Scan for the cell matching the given text and deliver its [x, y] coordinate at center. 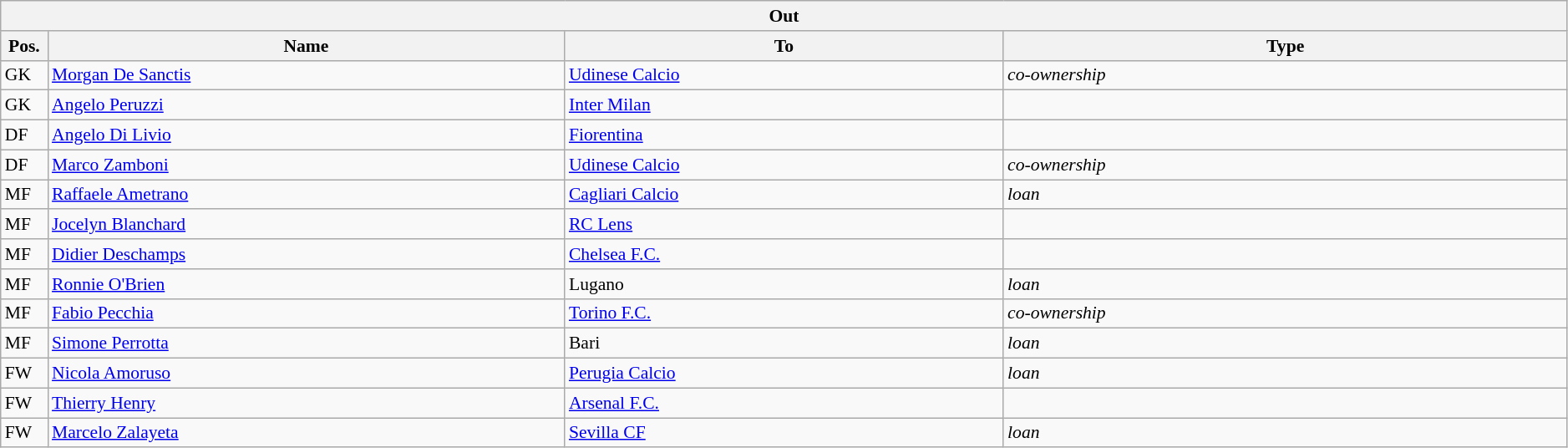
Type [1285, 46]
Out [784, 16]
Inter Milan [784, 105]
Perugia Calcio [784, 374]
Raffaele Ametrano [306, 195]
Angelo Peruzzi [306, 105]
Morgan De Sanctis [306, 75]
Marco Zamboni [306, 165]
Fiorentina [784, 135]
Simone Perrotta [306, 344]
Nicola Amoruso [306, 374]
Chelsea F.C. [784, 254]
Arsenal F.C. [784, 403]
Sevilla CF [784, 433]
Angelo Di Livio [306, 135]
Marcelo Zalayeta [306, 433]
To [784, 46]
Didier Deschamps [306, 254]
Bari [784, 344]
Fabio Pecchia [306, 313]
Pos. [24, 46]
Jocelyn Blanchard [306, 225]
Name [306, 46]
RC Lens [784, 225]
Ronnie O'Brien [306, 284]
Torino F.C. [784, 313]
Thierry Henry [306, 403]
Lugano [784, 284]
Cagliari Calcio [784, 195]
